Determine the (x, y) coordinate at the center of the cell enclosing the given text.  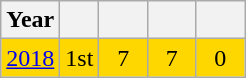
1st (80, 58)
0 (220, 58)
Year (30, 20)
2018 (30, 58)
